Capture the cell that displays the provided text and extract its [x, y] central coordinate. 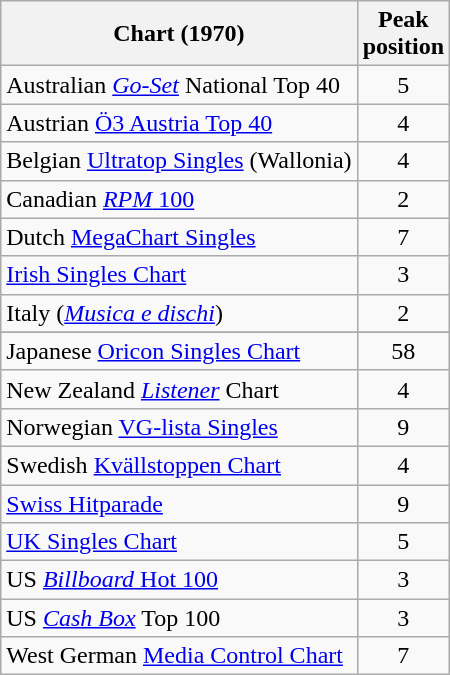
Irish Singles Chart [179, 275]
West German Media Control Chart [179, 656]
Australian Go-Set National Top 40 [179, 85]
US Cash Box Top 100 [179, 618]
UK Singles Chart [179, 542]
Swiss Hitparade [179, 503]
Norwegian VG-lista Singles [179, 427]
Austrian Ö3 Austria Top 40 [179, 123]
Peakposition [403, 34]
Canadian RPM 100 [179, 199]
Belgian Ultratop Singles (Wallonia) [179, 161]
Swedish Kvällstoppen Chart [179, 465]
Chart (1970) [179, 34]
Japanese Oricon Singles Chart [179, 351]
US Billboard Hot 100 [179, 580]
New Zealand Listener Chart [179, 389]
58 [403, 351]
Dutch MegaChart Singles [179, 237]
Italy (Musica e dischi) [179, 313]
